Find where the given text appears and provide that cell's center as (X, Y) coordinate. 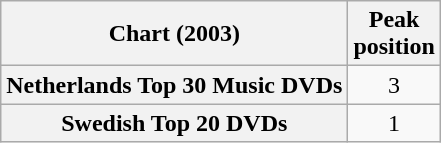
Swedish Top 20 DVDs (174, 123)
1 (394, 123)
Netherlands Top 30 Music DVDs (174, 85)
3 (394, 85)
Chart (2003) (174, 34)
Peak position (394, 34)
